Return the [x, y] coordinate for the center point of the cell that contains the specified text.  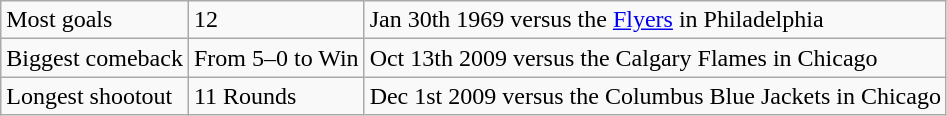
Longest shootout [95, 96]
Oct 13th 2009 versus the Calgary Flames in Chicago [655, 58]
Dec 1st 2009 versus the Columbus Blue Jackets in Chicago [655, 96]
From 5–0 to Win [276, 58]
11 Rounds [276, 96]
Jan 30th 1969 versus the Flyers in Philadelphia [655, 20]
Most goals [95, 20]
12 [276, 20]
Biggest comeback [95, 58]
